For the text-containing cell, return its midpoint in [x, y] coordinate format. 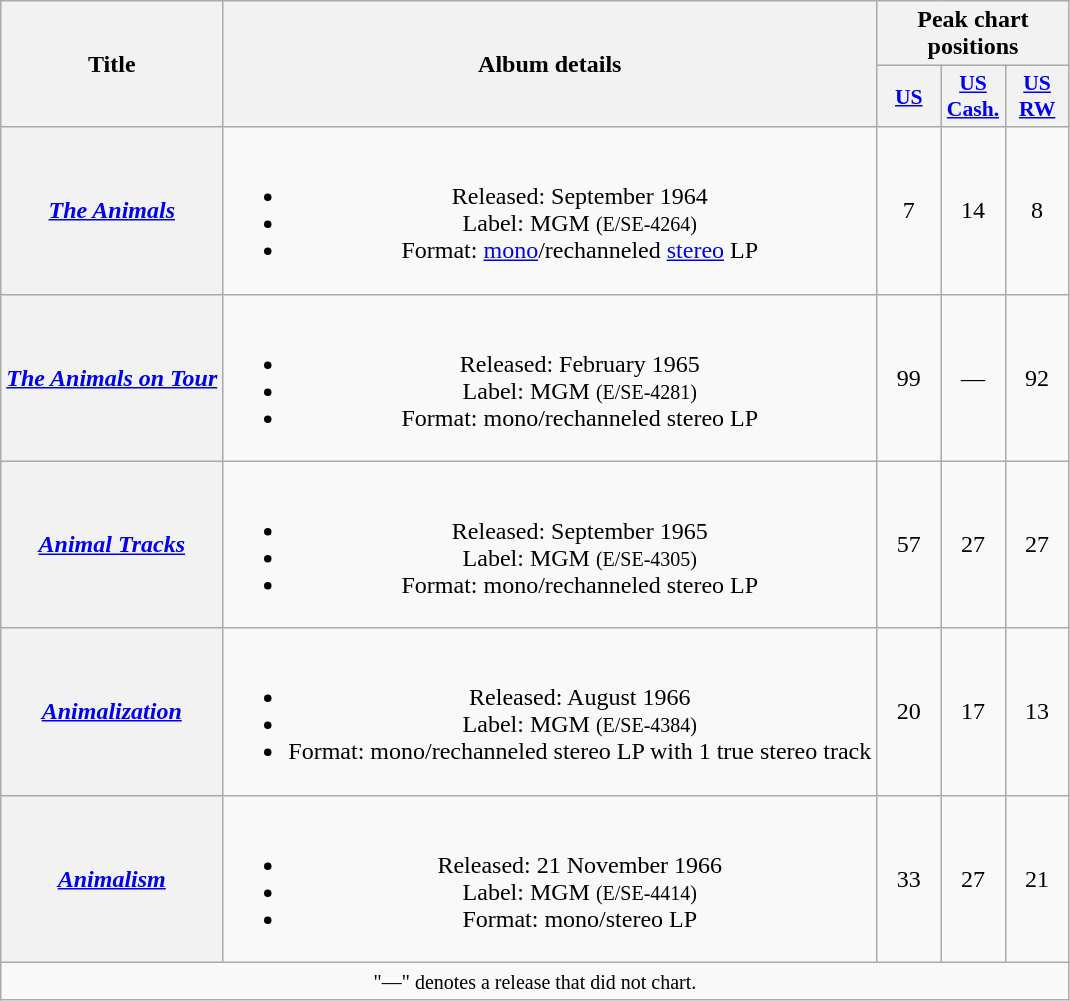
USRW [1037, 96]
"—" denotes a release that did not chart. [535, 981]
21 [1037, 878]
Peak chart positions [973, 34]
USCash. [973, 96]
US [909, 96]
Released: September 1964Label: MGM (E/SE-4264)Format: mono/rechanneled stereo LP [550, 210]
Released: February 1965Label: MGM (E/SE-4281)Format: mono/rechanneled stereo LP [550, 378]
14 [973, 210]
Animalization [112, 712]
— [973, 378]
33 [909, 878]
99 [909, 378]
The Animals [112, 210]
13 [1037, 712]
17 [973, 712]
Released: 21 November 1966Label: MGM (E/SE-4414)Format: mono/stereo LP [550, 878]
Released: August 1966Label: MGM (E/SE-4384)Format: mono/rechanneled stereo LP with 1 true stereo track [550, 712]
20 [909, 712]
Animal Tracks [112, 544]
Title [112, 64]
Released: September 1965Label: MGM (E/SE-4305)Format: mono/rechanneled stereo LP [550, 544]
92 [1037, 378]
Animalism [112, 878]
The Animals on Tour [112, 378]
57 [909, 544]
Album details [550, 64]
8 [1037, 210]
7 [909, 210]
